Determine the (x, y) coordinate at the center of the cell enclosing the given text.  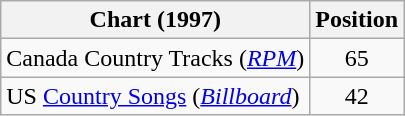
42 (357, 96)
65 (357, 58)
Canada Country Tracks (RPM) (156, 58)
Position (357, 20)
Chart (1997) (156, 20)
US Country Songs (Billboard) (156, 96)
